Provide the [X, Y] coordinate of the cell's center where the given text is located.  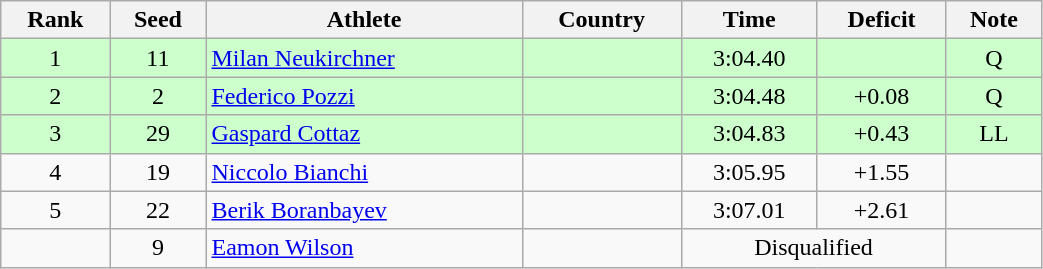
+0.08 [882, 96]
LL [994, 134]
+1.55 [882, 172]
Athlete [364, 20]
Eamon Wilson [364, 248]
Berik Boranbayev [364, 210]
22 [158, 210]
+2.61 [882, 210]
3 [56, 134]
Country [602, 20]
29 [158, 134]
Time [749, 20]
11 [158, 58]
+0.43 [882, 134]
3:04.83 [749, 134]
3:07.01 [749, 210]
Milan Neukirchner [364, 58]
3:04.40 [749, 58]
Gaspard Cottaz [364, 134]
3:05.95 [749, 172]
Deficit [882, 20]
9 [158, 248]
Seed [158, 20]
Federico Pozzi [364, 96]
1 [56, 58]
4 [56, 172]
19 [158, 172]
Note [994, 20]
3:04.48 [749, 96]
Rank [56, 20]
5 [56, 210]
Niccolo Bianchi [364, 172]
Disqualified [814, 248]
